For the text-containing cell, return its midpoint in (X, Y) coordinate format. 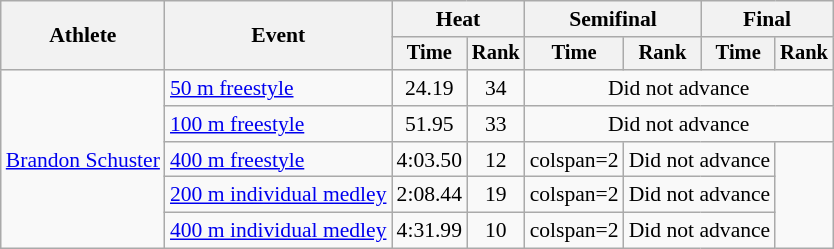
Athlete (83, 36)
Final (767, 19)
4:31.99 (430, 231)
100 m freestyle (278, 124)
400 m freestyle (278, 160)
33 (496, 124)
50 m freestyle (278, 88)
Semifinal (614, 19)
19 (496, 195)
51.95 (430, 124)
4:03.50 (430, 160)
24.19 (430, 88)
200 m individual medley (278, 195)
Heat (458, 19)
Event (278, 36)
12 (496, 160)
10 (496, 231)
400 m individual medley (278, 231)
34 (496, 88)
Brandon Schuster (83, 159)
2:08.44 (430, 195)
